Return the (X, Y) coordinate for the center point of the cell that contains the specified text.  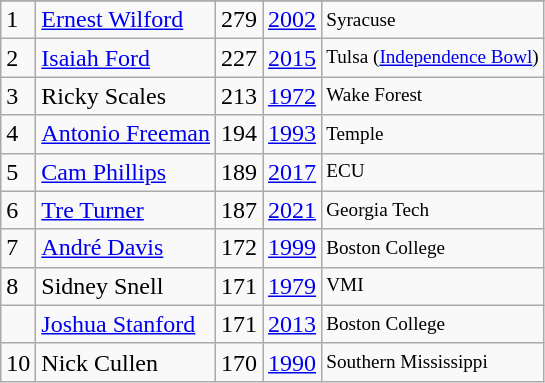
187 (240, 210)
Syracuse (433, 20)
Joshua Stanford (126, 324)
2017 (292, 172)
Wake Forest (433, 96)
213 (240, 96)
172 (240, 248)
2021 (292, 210)
Ernest Wilford (126, 20)
Georgia Tech (433, 210)
10 (18, 362)
Tre Turner (126, 210)
1979 (292, 286)
ECU (433, 172)
1 (18, 20)
3 (18, 96)
Isaiah Ford (126, 58)
Nick Cullen (126, 362)
7 (18, 248)
1990 (292, 362)
Cam Phillips (126, 172)
279 (240, 20)
Temple (433, 134)
André Davis (126, 248)
170 (240, 362)
Tulsa (Independence Bowl) (433, 58)
2013 (292, 324)
2015 (292, 58)
Sidney Snell (126, 286)
Ricky Scales (126, 96)
5 (18, 172)
2 (18, 58)
1972 (292, 96)
189 (240, 172)
4 (18, 134)
6 (18, 210)
VMI (433, 286)
Antonio Freeman (126, 134)
1993 (292, 134)
1999 (292, 248)
2002 (292, 20)
227 (240, 58)
8 (18, 286)
Southern Mississippi (433, 362)
194 (240, 134)
